Return the (X, Y) coordinate for the center point of the cell that contains the specified text.  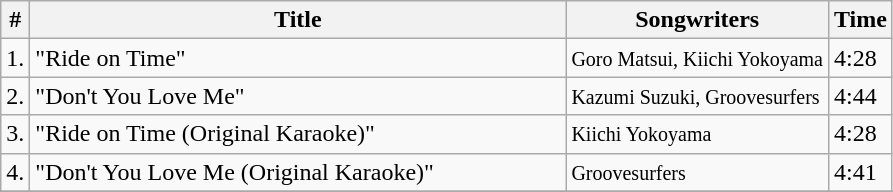
Songwriters (698, 20)
Time (861, 20)
Goro Matsui, Kiichi Yokoyama (698, 58)
Kiichi Yokoyama (698, 134)
4:41 (861, 172)
4:44 (861, 96)
1. (16, 58)
3. (16, 134)
"Ride on Time (Original Karaoke)" (298, 134)
2. (16, 96)
4. (16, 172)
Title (298, 20)
# (16, 20)
"Don't You Love Me" (298, 96)
Groovesurfers (698, 172)
"Ride on Time" (298, 58)
"Don't You Love Me (Original Karaoke)" (298, 172)
Kazumi Suzuki, Groovesurfers (698, 96)
